Pinpoint the cell where the given text exists, returning its (x, y) midpoint coordinate. 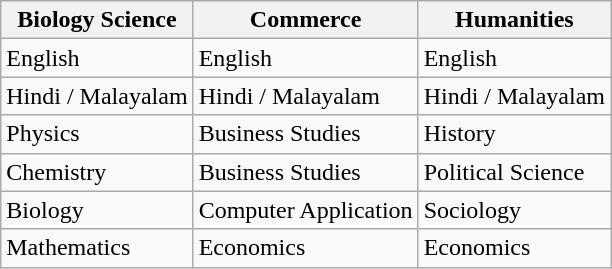
Biology Science (97, 20)
Sociology (514, 210)
Computer Application (306, 210)
Humanities (514, 20)
Mathematics (97, 248)
Political Science (514, 172)
Physics (97, 134)
Biology (97, 210)
History (514, 134)
Chemistry (97, 172)
Commerce (306, 20)
